Determine the (x, y) coordinate at the center of the cell enclosing the given text.  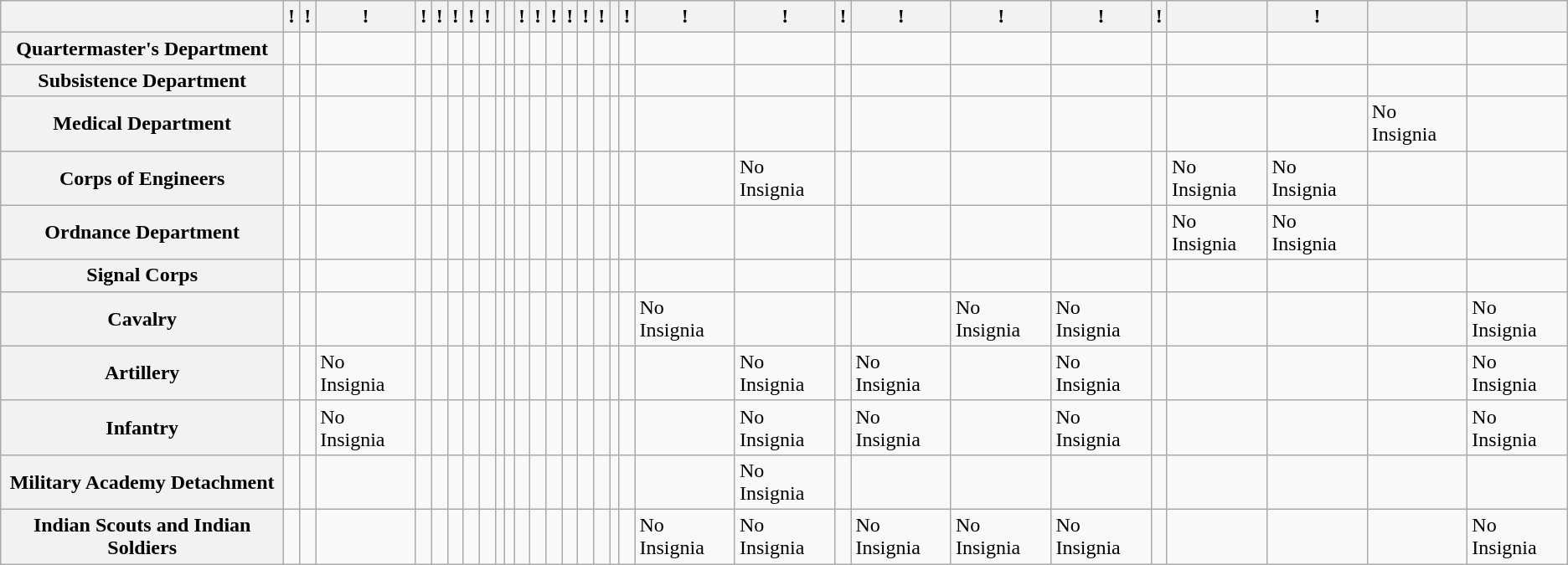
Infantry (142, 427)
Corps of Engineers (142, 177)
Quartermaster's Department (142, 49)
Ordnance Department (142, 233)
Indian Scouts and Indian Soldiers (142, 536)
Artillery (142, 373)
Subsistence Department (142, 80)
Signal Corps (142, 275)
Cavalry (142, 318)
Medical Department (142, 124)
Military Academy Detachment (142, 482)
